Provide the (X, Y) coordinate of the cell's center where the given text is located.  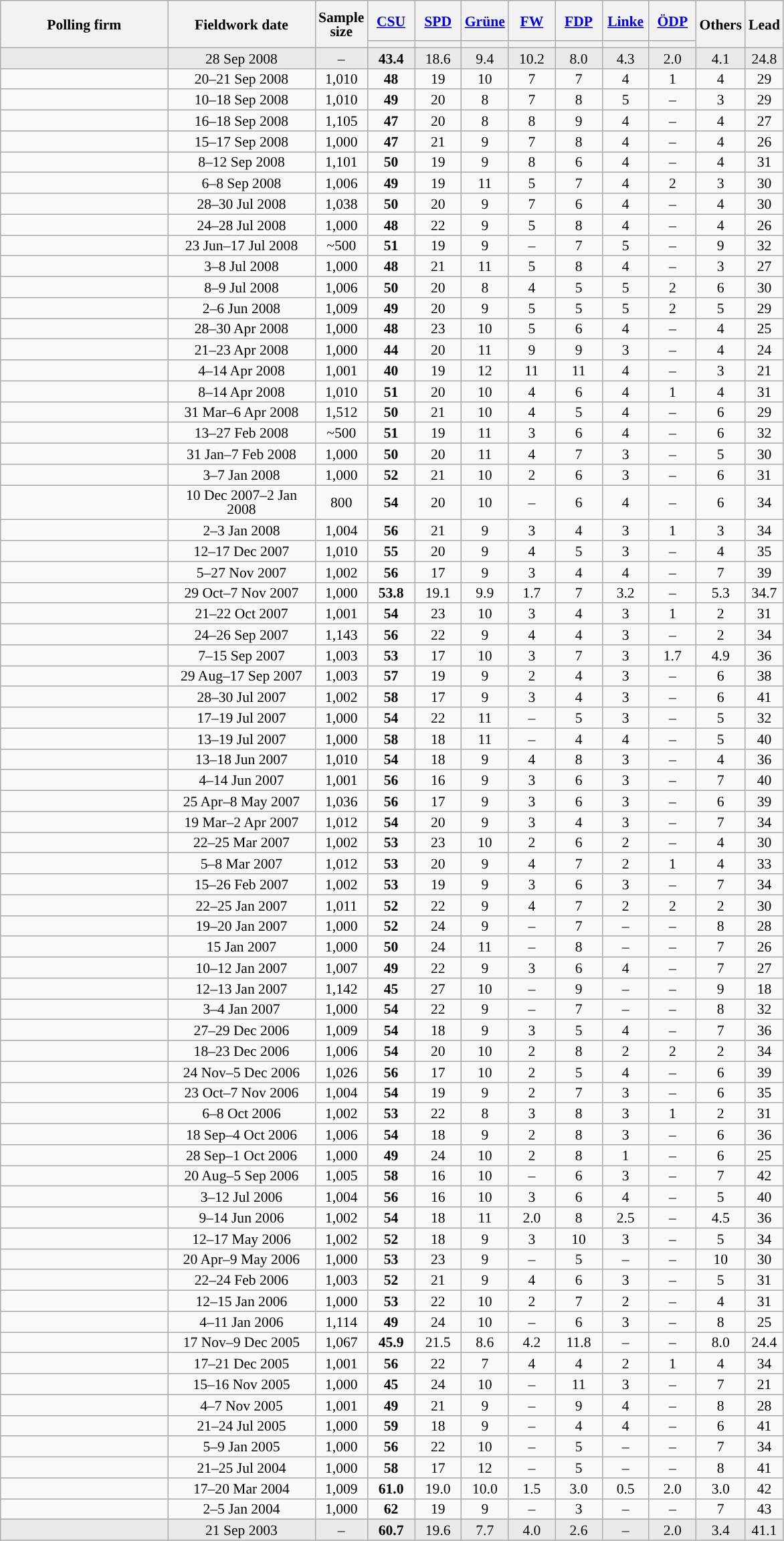
12–17 Dec 2007 (241, 551)
5–8 Mar 2007 (241, 863)
4–14 Apr 2008 (241, 371)
1,142 (341, 989)
8–14 Apr 2008 (241, 391)
27–29 Dec 2006 (241, 1030)
4.2 (532, 1342)
1,026 (341, 1072)
43 (764, 1510)
21–25 Jul 2004 (241, 1468)
19.0 (438, 1488)
33 (764, 863)
1,114 (341, 1322)
4–11 Jan 2006 (241, 1322)
43.4 (391, 58)
5–9 Jan 2005 (241, 1447)
59 (391, 1425)
29 Oct–7 Nov 2007 (241, 593)
20 Apr–9 May 2006 (241, 1259)
SPD (438, 21)
41.1 (764, 1530)
53.8 (391, 593)
4–7 Nov 2005 (241, 1405)
22–25 Mar 2007 (241, 843)
18 Sep–4 Oct 2006 (241, 1135)
21–24 Jul 2005 (241, 1425)
6–8 Sep 2008 (241, 183)
12–15 Jan 2006 (241, 1301)
2.5 (625, 1218)
Linke (625, 21)
4.9 (720, 656)
2–6 Jun 2008 (241, 308)
28–30 Jul 2008 (241, 203)
28–30 Apr 2008 (241, 329)
24.4 (764, 1342)
3–12 Jul 2006 (241, 1196)
8.6 (485, 1342)
17–19 Jul 2007 (241, 717)
28 Sep–1 Oct 2006 (241, 1155)
7–15 Sep 2007 (241, 656)
1,105 (341, 120)
2–3 Jan 2008 (241, 530)
31 Mar–6 Apr 2008 (241, 412)
3–4 Jan 2007 (241, 1009)
1,036 (341, 802)
24–26 Sep 2007 (241, 634)
1,101 (341, 162)
13–19 Jul 2007 (241, 739)
1.5 (532, 1488)
10–18 Sep 2008 (241, 100)
60.7 (391, 1530)
19.6 (438, 1530)
1,005 (341, 1176)
Samplesize (341, 24)
19–20 Jan 2007 (241, 926)
18–23 Dec 2006 (241, 1051)
FDP (579, 21)
24.8 (764, 58)
3.4 (720, 1530)
Grüne (485, 21)
Lead (764, 24)
7.7 (485, 1530)
4.1 (720, 58)
21–22 Oct 2007 (241, 614)
57 (391, 676)
2.6 (579, 1530)
24 Nov–5 Dec 2006 (241, 1072)
10–12 Jan 2007 (241, 968)
11.8 (579, 1342)
4.3 (625, 58)
1,007 (341, 968)
13–18 Jun 2007 (241, 759)
1,038 (341, 203)
20–21 Sep 2008 (241, 79)
15–16 Nov 2005 (241, 1384)
44 (391, 349)
10.0 (485, 1488)
20 Aug–5 Sep 2006 (241, 1176)
15–26 Feb 2007 (241, 885)
1,011 (341, 905)
62 (391, 1510)
8–9 Jul 2008 (241, 288)
28 Sep 2008 (241, 58)
10.2 (532, 58)
2–5 Jan 2004 (241, 1510)
3–7 Jan 2008 (241, 475)
31 Jan–7 Feb 2008 (241, 454)
9.9 (485, 593)
9–14 Jun 2006 (241, 1218)
19.1 (438, 593)
CSU (391, 21)
8–12 Sep 2008 (241, 162)
18.6 (438, 58)
23 Jun–17 Jul 2008 (241, 245)
21–23 Apr 2008 (241, 349)
55 (391, 551)
23 Oct–7 Nov 2006 (241, 1092)
800 (341, 503)
34.7 (764, 593)
38 (764, 676)
17–21 Dec 2005 (241, 1364)
22–25 Jan 2007 (241, 905)
15 Jan 2007 (241, 947)
9.4 (485, 58)
15–17 Sep 2008 (241, 142)
1,143 (341, 634)
12–17 May 2006 (241, 1238)
28–30 Jul 2007 (241, 697)
22–24 Feb 2006 (241, 1281)
24–28 Jul 2008 (241, 225)
FW (532, 21)
13–27 Feb 2008 (241, 434)
6–8 Oct 2006 (241, 1113)
1,067 (341, 1342)
Others (720, 24)
4.5 (720, 1218)
5.3 (720, 593)
ÖDP (672, 21)
17–20 Mar 2004 (241, 1488)
Polling firm (84, 24)
3.2 (625, 593)
45.9 (391, 1342)
4–14 Jun 2007 (241, 780)
17 Nov–9 Dec 2005 (241, 1342)
21.5 (438, 1342)
19 Mar–2 Apr 2007 (241, 822)
5–27 Nov 2007 (241, 571)
1,512 (341, 412)
12–13 Jan 2007 (241, 989)
29 Aug–17 Sep 2007 (241, 676)
3–8 Jul 2008 (241, 266)
25 Apr–8 May 2007 (241, 802)
61.0 (391, 1488)
21 Sep 2003 (241, 1530)
0.5 (625, 1488)
Fieldwork date (241, 24)
16–18 Sep 2008 (241, 120)
4.0 (532, 1530)
10 Dec 2007–2 Jan 2008 (241, 503)
